Output the (x, y) coordinate of the center of the cell containing the given text.  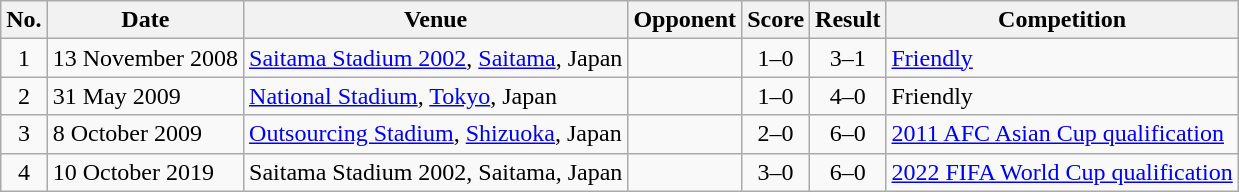
10 October 2019 (145, 172)
8 October 2009 (145, 134)
1 (24, 58)
Date (145, 20)
Opponent (685, 20)
Outsourcing Stadium, Shizuoka, Japan (436, 134)
Competition (1062, 20)
3 (24, 134)
3–0 (776, 172)
2–0 (776, 134)
4 (24, 172)
31 May 2009 (145, 96)
No. (24, 20)
Score (776, 20)
2011 AFC Asian Cup qualification (1062, 134)
3–1 (848, 58)
2022 FIFA World Cup qualification (1062, 172)
4–0 (848, 96)
2 (24, 96)
13 November 2008 (145, 58)
Venue (436, 20)
National Stadium, Tokyo, Japan (436, 96)
Result (848, 20)
